Locate the cell with the specified text and output its (X, Y) center coordinate. 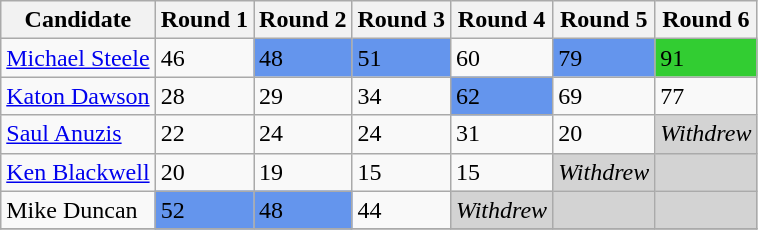
77 (706, 96)
Round 6 (706, 20)
91 (706, 58)
Candidate (78, 20)
22 (204, 134)
Ken Blackwell (78, 172)
Round 2 (303, 20)
Katon Dawson (78, 96)
62 (501, 96)
28 (204, 96)
19 (303, 172)
Round 1 (204, 20)
60 (501, 58)
Saul Anuzis (78, 134)
31 (501, 134)
34 (401, 96)
Round 3 (401, 20)
Mike Duncan (78, 210)
29 (303, 96)
52 (204, 210)
79 (604, 58)
Round 4 (501, 20)
69 (604, 96)
Round 5 (604, 20)
44 (401, 210)
51 (401, 58)
Michael Steele (78, 58)
46 (204, 58)
